Find where the given text appears and provide that cell's center as [x, y] coordinate. 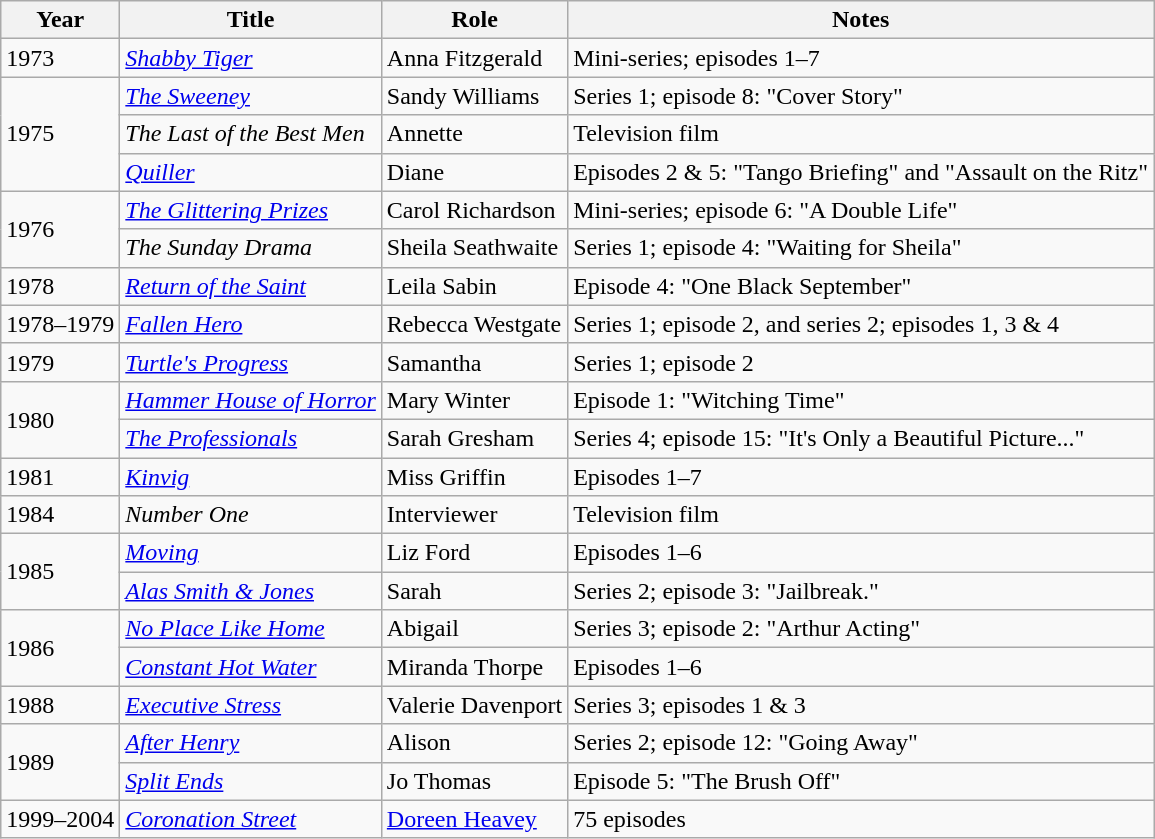
Mini-series; episode 6: "A Double Life" [861, 210]
1985 [60, 572]
Sarah [474, 591]
Kinvig [251, 477]
Series 1; episode 2 [861, 362]
Carol Richardson [474, 210]
Alison [474, 743]
Split Ends [251, 781]
1986 [60, 648]
Turtle's Progress [251, 362]
Constant Hot Water [251, 667]
1979 [60, 362]
Miss Griffin [474, 477]
Series 2; episode 12: "Going Away" [861, 743]
1988 [60, 705]
The Sunday Drama [251, 248]
Series 1; episode 2, and series 2; episodes 1, 3 & 4 [861, 324]
No Place Like Home [251, 629]
The Glittering Prizes [251, 210]
Liz Ford [474, 553]
Series 3; episodes 1 & 3 [861, 705]
Episode 1: "Witching Time" [861, 400]
1978–1979 [60, 324]
1973 [60, 58]
Series 1; episode 8: "Cover Story" [861, 96]
Jo Thomas [474, 781]
Episodes 1–7 [861, 477]
Title [251, 20]
Episodes 2 & 5: "Tango Briefing" and "Assault on the Ritz" [861, 172]
1999–2004 [60, 819]
1978 [60, 286]
Moving [251, 553]
Abigail [474, 629]
Sarah Gresham [474, 438]
Number One [251, 515]
Valerie Davenport [474, 705]
The Last of the Best Men [251, 134]
Notes [861, 20]
Annette [474, 134]
Series 1; episode 4: "Waiting for Sheila" [861, 248]
Episode 5: "The Brush Off" [861, 781]
The Sweeney [251, 96]
75 episodes [861, 819]
Sandy Williams [474, 96]
Mini-series; episodes 1–7 [861, 58]
Diane [474, 172]
Alas Smith & Jones [251, 591]
Executive Stress [251, 705]
Year [60, 20]
Anna Fitzgerald [474, 58]
Episode 4: "One Black September" [861, 286]
Doreen Heavey [474, 819]
Coronation Street [251, 819]
Series 3; episode 2: "Arthur Acting" [861, 629]
Rebecca Westgate [474, 324]
Series 2; episode 3: "Jailbreak." [861, 591]
After Henry [251, 743]
1984 [60, 515]
Shabby Tiger [251, 58]
Leila Sabin [474, 286]
Sheila Seathwaite [474, 248]
1975 [60, 134]
1989 [60, 762]
Hammer House of Horror [251, 400]
Role [474, 20]
1981 [60, 477]
Series 4; episode 15: "It's Only a Beautiful Picture..." [861, 438]
Mary Winter [474, 400]
1976 [60, 229]
Quiller [251, 172]
Miranda Thorpe [474, 667]
Return of the Saint [251, 286]
1980 [60, 419]
Interviewer [474, 515]
The Professionals [251, 438]
Fallen Hero [251, 324]
Samantha [474, 362]
